For the text-containing cell, return its midpoint in [X, Y] coordinate format. 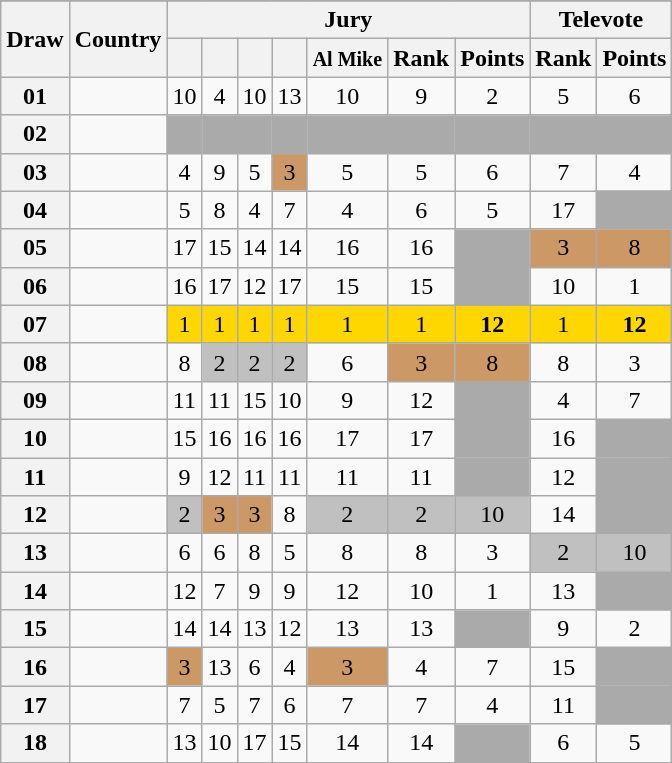
09 [35, 400]
Jury [348, 20]
Country [118, 39]
18 [35, 743]
05 [35, 248]
03 [35, 172]
06 [35, 286]
Al Mike [347, 58]
07 [35, 324]
04 [35, 210]
02 [35, 134]
Draw [35, 39]
Televote [601, 20]
08 [35, 362]
01 [35, 96]
